Determine the [x, y] coordinate at the center of the cell enclosing the given text.  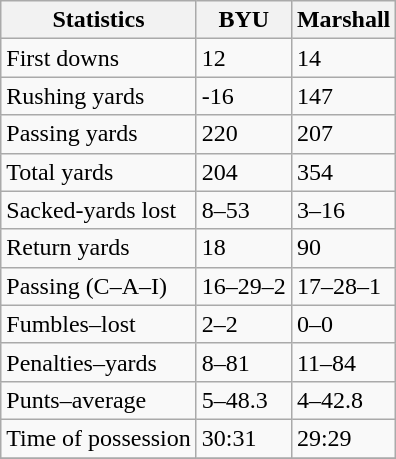
Passing (C–A–I) [99, 286]
12 [244, 58]
Penalties–yards [99, 362]
204 [244, 172]
354 [343, 172]
147 [343, 96]
11–84 [343, 362]
16–29–2 [244, 286]
Punts–average [99, 400]
8–81 [244, 362]
Marshall [343, 20]
3–16 [343, 210]
Return yards [99, 248]
207 [343, 134]
5–48.3 [244, 400]
Passing yards [99, 134]
17–28–1 [343, 286]
30:31 [244, 438]
29:29 [343, 438]
BYU [244, 20]
4–42.8 [343, 400]
Total yards [99, 172]
0–0 [343, 324]
90 [343, 248]
Statistics [99, 20]
Sacked-yards lost [99, 210]
Rushing yards [99, 96]
220 [244, 134]
First downs [99, 58]
Fumbles–lost [99, 324]
-16 [244, 96]
8–53 [244, 210]
Time of possession [99, 438]
18 [244, 248]
2–2 [244, 324]
14 [343, 58]
